Provide the [x, y] coordinate of the cell's center where the given text is located.  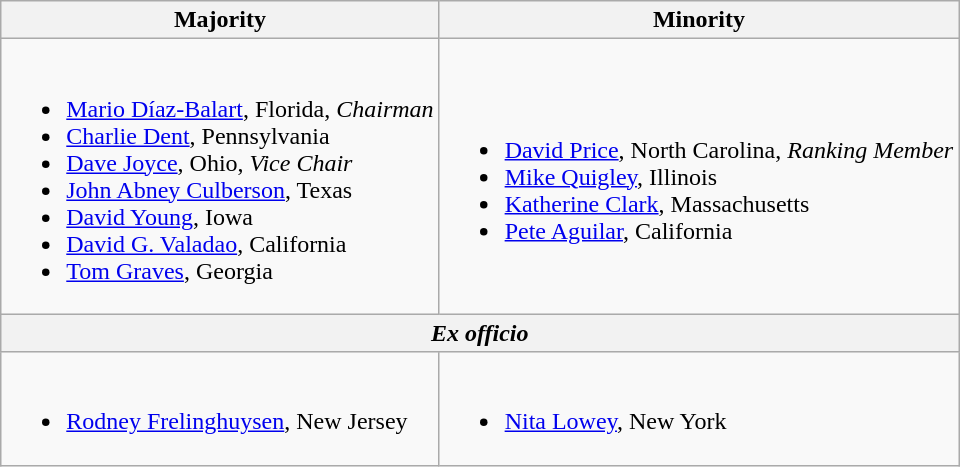
Nita Lowey, New York [699, 408]
Rodney Frelinghuysen, New Jersey [220, 408]
David Price, North Carolina, Ranking MemberMike Quigley, IllinoisKatherine Clark, MassachusettsPete Aguilar, California [699, 176]
Ex officio [480, 333]
Minority [699, 20]
Majority [220, 20]
